Extract the (X, Y) coordinate from the center of the cell holding the provided text.  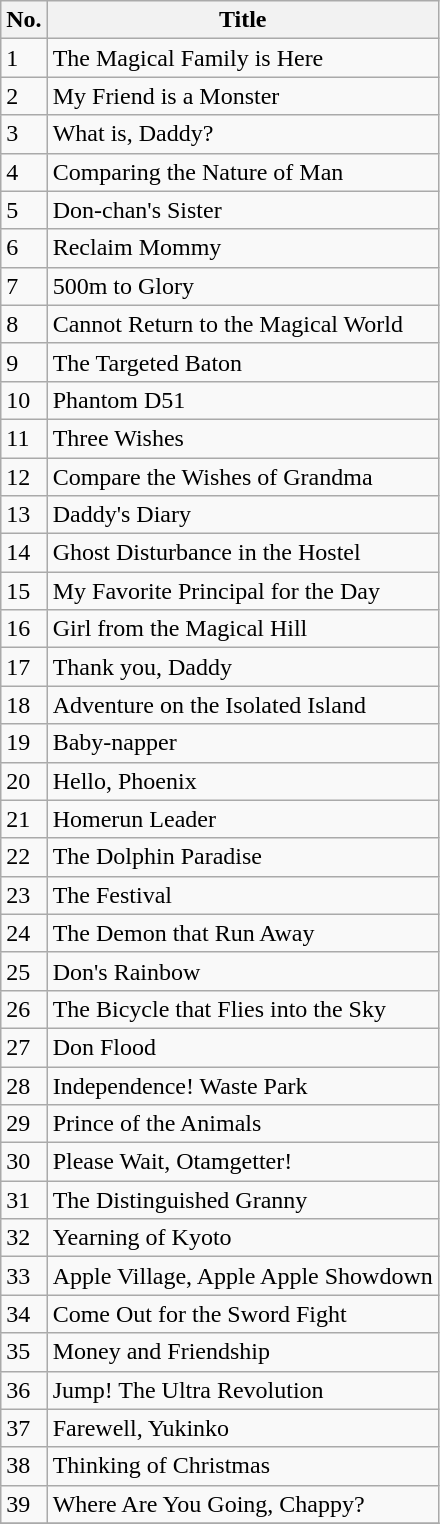
29 (24, 1124)
38 (24, 1466)
Homerun Leader (242, 819)
Please Wait, Otamgetter! (242, 1162)
Hello, Phoenix (242, 781)
Phantom D51 (242, 400)
30 (24, 1162)
Don Flood (242, 1047)
34 (24, 1314)
24 (24, 933)
Comparing the Nature of Man (242, 172)
7 (24, 286)
33 (24, 1276)
31 (24, 1200)
5 (24, 210)
Baby-napper (242, 743)
Title (242, 20)
27 (24, 1047)
21 (24, 819)
My Favorite Principal for the Day (242, 591)
No. (24, 20)
The Bicycle that Flies into the Sky (242, 1009)
35 (24, 1352)
Don's Rainbow (242, 971)
19 (24, 743)
Jump! The Ultra Revolution (242, 1390)
16 (24, 629)
The Magical Family is Here (242, 58)
2 (24, 96)
Adventure on the Isolated Island (242, 705)
10 (24, 400)
Independence! Waste Park (242, 1085)
8 (24, 324)
The Distinguished Granny (242, 1200)
11 (24, 438)
32 (24, 1238)
Ghost Disturbance in the Hostel (242, 553)
1 (24, 58)
15 (24, 591)
Yearning of Kyoto (242, 1238)
Farewell, Yukinko (242, 1428)
13 (24, 515)
Money and Friendship (242, 1352)
Come Out for the Sword Fight (242, 1314)
6 (24, 248)
The Festival (242, 895)
Compare the Wishes of Grandma (242, 477)
500m to Glory (242, 286)
14 (24, 553)
4 (24, 172)
18 (24, 705)
The Dolphin Paradise (242, 857)
My Friend is a Monster (242, 96)
Daddy's Diary (242, 515)
36 (24, 1390)
Thank you, Daddy (242, 667)
25 (24, 971)
Where Are You Going, Chappy? (242, 1504)
12 (24, 477)
28 (24, 1085)
Prince of the Animals (242, 1124)
17 (24, 667)
20 (24, 781)
9 (24, 362)
Reclaim Mommy (242, 248)
Apple Village, Apple Apple Showdown (242, 1276)
Girl from the Magical Hill (242, 629)
The Demon that Run Away (242, 933)
Three Wishes (242, 438)
37 (24, 1428)
What is, Daddy? (242, 134)
22 (24, 857)
Don-chan's Sister (242, 210)
Thinking of Christmas (242, 1466)
The Targeted Baton (242, 362)
39 (24, 1504)
26 (24, 1009)
3 (24, 134)
23 (24, 895)
Cannot Return to the Magical World (242, 324)
